From the cell containing the given text, extract its center point as (X, Y) coordinate. 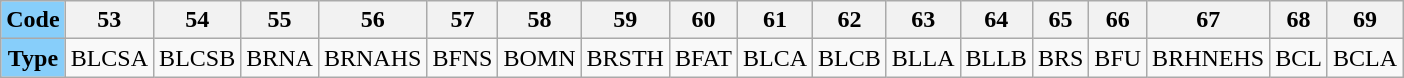
BCLA (1364, 58)
BLLB (996, 58)
62 (850, 20)
BRHNEHS (1208, 58)
66 (1118, 20)
BFU (1118, 58)
Code (33, 20)
57 (462, 20)
BLCA (774, 58)
BLCSB (198, 58)
BRSTH (625, 58)
67 (1208, 20)
BFNS (462, 58)
58 (540, 20)
BCL (1299, 58)
60 (703, 20)
68 (1299, 20)
BLCSA (109, 58)
BOMN (540, 58)
59 (625, 20)
BLCB (850, 58)
69 (1364, 20)
BRS (1060, 58)
55 (280, 20)
63 (923, 20)
BRNA (280, 58)
BRNAHS (372, 58)
56 (372, 20)
BLLA (923, 58)
54 (198, 20)
53 (109, 20)
Type (33, 58)
65 (1060, 20)
64 (996, 20)
BFAT (703, 58)
61 (774, 20)
